From the cell containing the given text, extract its center point as [X, Y] coordinate. 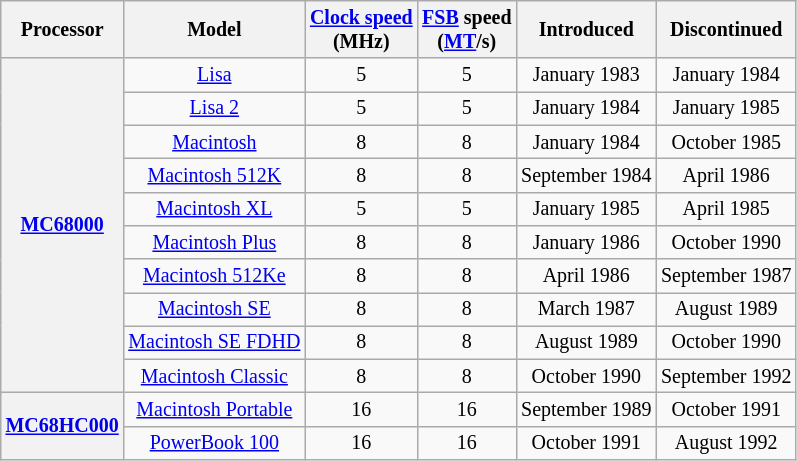
Processor [62, 30]
Discontinued [726, 30]
Macintosh XL [215, 208]
Macintosh Plus [215, 242]
Model [215, 30]
September 1984 [586, 176]
Lisa 2 [215, 108]
Macintosh SE [215, 310]
September 1987 [726, 276]
September 1992 [726, 376]
October 1985 [726, 142]
April 1985 [726, 208]
Macintosh Portable [215, 410]
Macintosh Classic [215, 376]
Clock speed(MHz) [361, 30]
Macintosh SE FDHD [215, 342]
Introduced [586, 30]
March 1987 [586, 310]
January 1986 [586, 242]
Macintosh 512Ke [215, 276]
PowerBook 100 [215, 444]
August 1992 [726, 444]
FSB speed(MT/s) [466, 30]
MC68000 [62, 226]
January 1983 [586, 76]
Macintosh [215, 142]
MC68HC000 [62, 426]
Lisa [215, 76]
Macintosh 512K [215, 176]
September 1989 [586, 410]
